Return [x, y] of the center of cell containing provided text 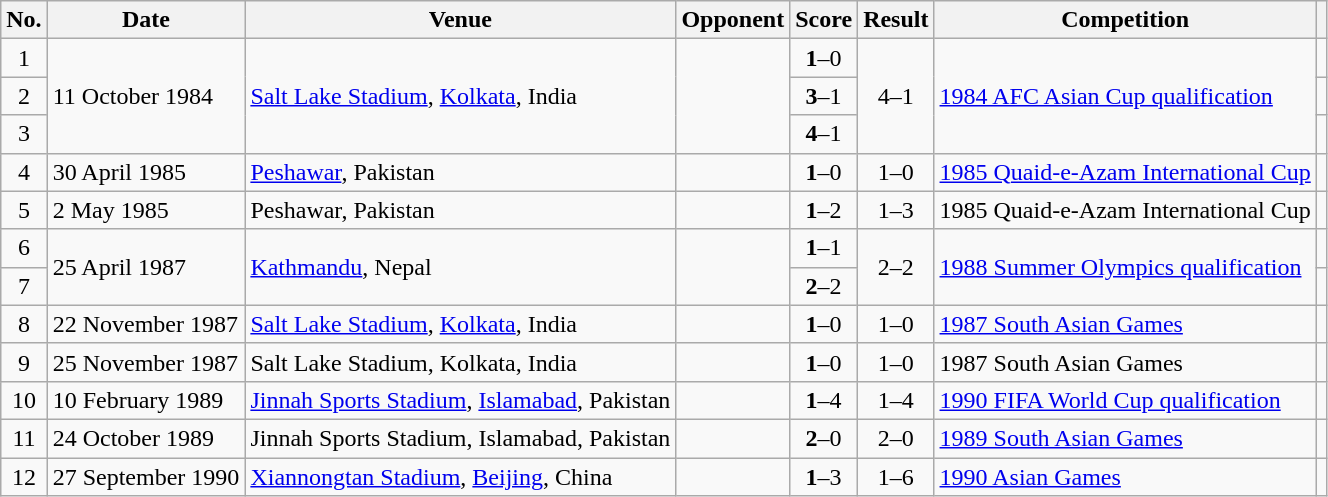
27 September 1990 [146, 477]
Kathmandu, Nepal [460, 267]
25 April 1987 [146, 267]
1990 FIFA World Cup qualification [1125, 400]
No. [24, 20]
Opponent [733, 20]
8 [24, 324]
1984 AFC Asian Cup qualification [1125, 96]
6 [24, 248]
1990 Asian Games [1125, 477]
22 November 1987 [146, 324]
30 April 1985 [146, 172]
3–1 [824, 96]
5 [24, 210]
12 [24, 477]
Date [146, 20]
9 [24, 362]
2 [24, 96]
7 [24, 286]
1–2 [824, 210]
3 [24, 134]
24 October 1989 [146, 438]
11 October 1984 [146, 96]
1989 South Asian Games [1125, 438]
10 February 1989 [146, 400]
1–6 [896, 477]
1988 Summer Olympics qualification [1125, 267]
10 [24, 400]
25 November 1987 [146, 362]
2 May 1985 [146, 210]
4 [24, 172]
1 [24, 58]
Competition [1125, 20]
Score [824, 20]
Xiannongtan Stadium, Beijing, China [460, 477]
Result [896, 20]
1–1 [824, 248]
11 [24, 438]
Venue [460, 20]
